Extract the [x, y] coordinate from the center of the cell holding the provided text.  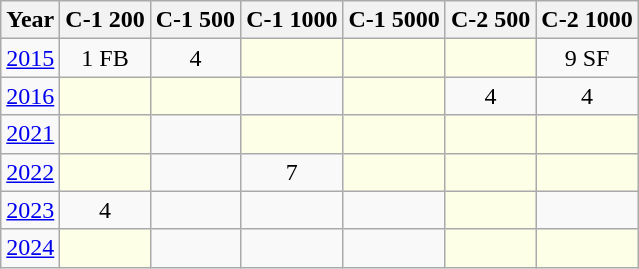
2015 [30, 58]
C-2 1000 [587, 20]
2016 [30, 96]
C-1 5000 [394, 20]
9 SF [587, 58]
C-1 1000 [292, 20]
C-1 200 [105, 20]
1 FB [105, 58]
C-2 500 [490, 20]
C-1 500 [195, 20]
2021 [30, 134]
Year [30, 20]
2024 [30, 248]
7 [292, 172]
2023 [30, 210]
2022 [30, 172]
